Search for the cell housing the specified text and yield its (x, y) center coordinate. 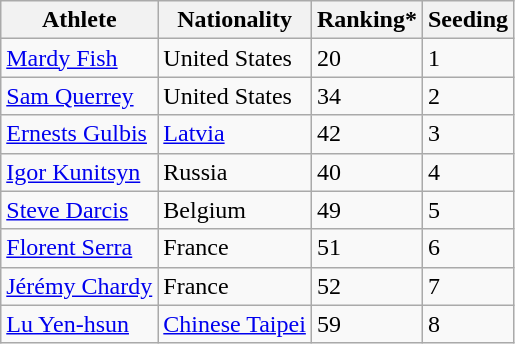
1 (468, 58)
42 (366, 134)
7 (468, 286)
52 (366, 286)
3 (468, 134)
Ernests Gulbis (80, 134)
8 (468, 324)
Latvia (235, 134)
Athlete (80, 20)
Mardy Fish (80, 58)
Florent Serra (80, 248)
Chinese Taipei (235, 324)
Ranking* (366, 20)
34 (366, 96)
Igor Kunitsyn (80, 172)
Russia (235, 172)
40 (366, 172)
20 (366, 58)
4 (468, 172)
2 (468, 96)
6 (468, 248)
Sam Querrey (80, 96)
Seeding (468, 20)
5 (468, 210)
Jérémy Chardy (80, 286)
Nationality (235, 20)
51 (366, 248)
49 (366, 210)
Belgium (235, 210)
Lu Yen-hsun (80, 324)
59 (366, 324)
Steve Darcis (80, 210)
